Scan for the cell matching the given text and deliver its [x, y] coordinate at center. 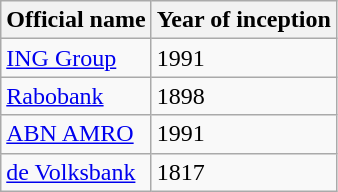
1898 [244, 96]
Year of inception [244, 20]
Rabobank [76, 96]
ABN AMRO [76, 134]
ING Group [76, 58]
de Volksbank [76, 172]
1817 [244, 172]
Official name [76, 20]
